Detect which cell encompasses the target text, then output its [X, Y] center coordinate. 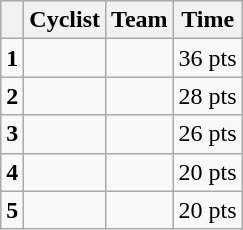
Team [140, 20]
5 [12, 210]
1 [12, 58]
2 [12, 96]
28 pts [208, 96]
3 [12, 134]
36 pts [208, 58]
Time [208, 20]
26 pts [208, 134]
4 [12, 172]
Cyclist [65, 20]
